Scan for the cell matching the given text and deliver its [X, Y] coordinate at center. 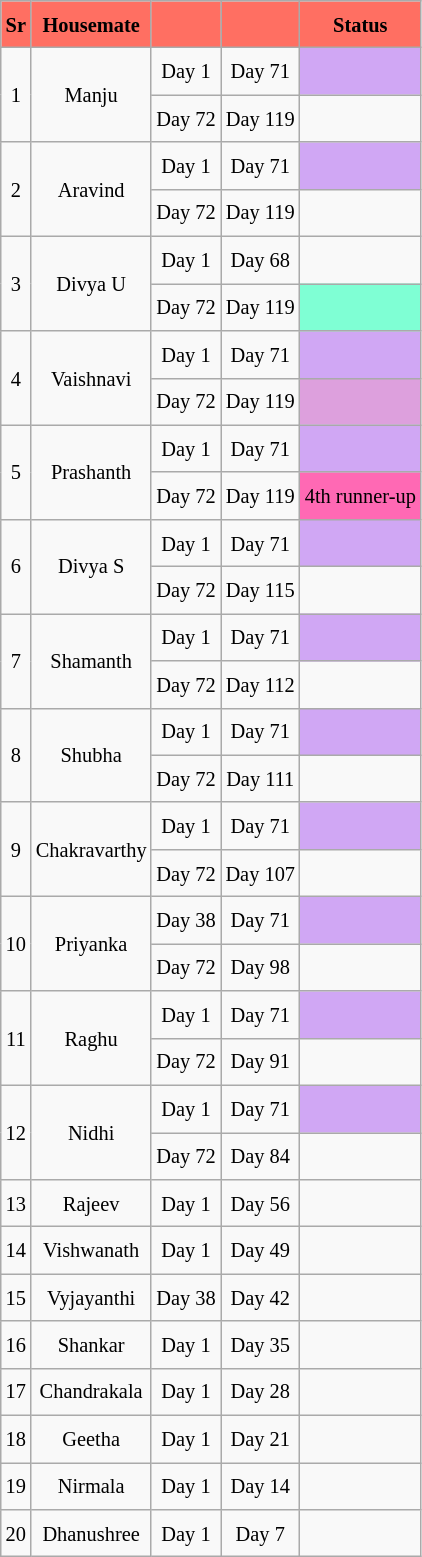
11 [16, 1038]
Housemate [92, 24]
Day 21 [260, 1438]
Manju [92, 95]
Sr [16, 24]
Divya U [92, 283]
6 [16, 566]
Day 56 [260, 1202]
Shankar [92, 1344]
17 [16, 1392]
18 [16, 1438]
Shamanth [92, 660]
14 [16, 1250]
1 [16, 95]
5 [16, 472]
Shubha [92, 755]
Day 84 [260, 1156]
15 [16, 1298]
13 [16, 1202]
10 [16, 943]
2 [16, 189]
Priyanka [92, 943]
20 [16, 1532]
Dhanushree [92, 1532]
Nirmala [92, 1486]
Day 98 [260, 966]
Vishwanath [92, 1250]
Day 42 [260, 1298]
Rajeev [92, 1202]
Day 49 [260, 1250]
Nidhi [92, 1132]
3 [16, 283]
Day 35 [260, 1344]
Day 112 [260, 684]
Raghu [92, 1038]
Day 68 [260, 260]
Status [360, 24]
Chandrakala [92, 1392]
19 [16, 1486]
9 [16, 849]
Day 91 [260, 1062]
Prashanth [92, 472]
Aravind [92, 189]
4 [16, 377]
16 [16, 1344]
Day 7 [260, 1532]
Day 28 [260, 1392]
Day 107 [260, 872]
12 [16, 1132]
4th runner-up [360, 496]
8 [16, 755]
Vaishnavi [92, 377]
Day 111 [260, 778]
Day 115 [260, 590]
Chakravarthy [92, 849]
7 [16, 660]
Vyjayanthi [92, 1298]
Day 14 [260, 1486]
Geetha [92, 1438]
Divya S [92, 566]
